Pinpoint the cell where the given text exists, returning its [X, Y] midpoint coordinate. 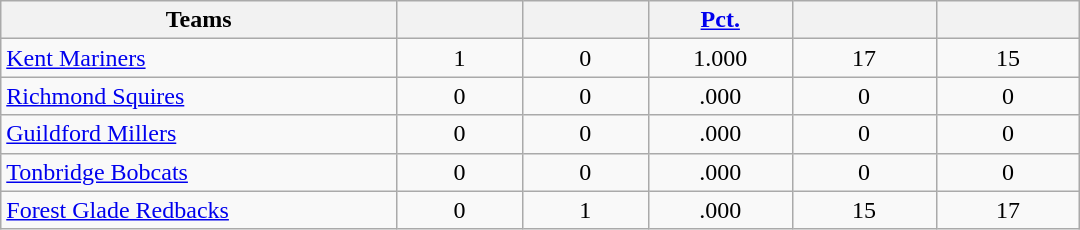
Kent Mariners [199, 58]
1.000 [720, 58]
Richmond Squires [199, 96]
Guildford Millers [199, 134]
Teams [199, 20]
Forest Glade Redbacks [199, 210]
Pct. [720, 20]
Tonbridge Bobcats [199, 172]
